Scan for the cell matching the given text and deliver its (X, Y) coordinate at center. 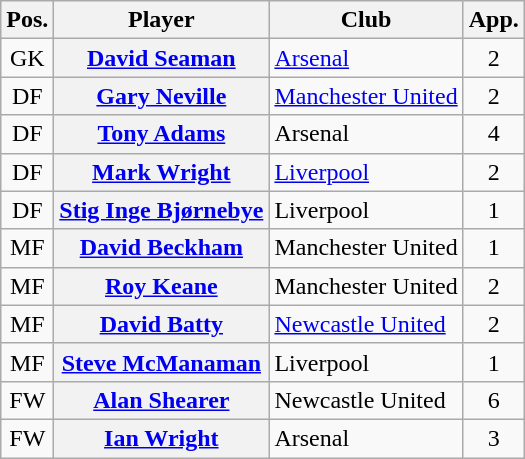
3 (494, 438)
6 (494, 400)
App. (494, 20)
4 (494, 134)
Gary Neville (162, 96)
Stig Inge Bjørnebye (162, 210)
David Seaman (162, 58)
Mark Wright (162, 172)
David Batty (162, 324)
GK (28, 58)
Club (366, 20)
Tony Adams (162, 134)
Steve McManaman (162, 362)
Roy Keane (162, 286)
David Beckham (162, 248)
Alan Shearer (162, 400)
Ian Wright (162, 438)
Player (162, 20)
Pos. (28, 20)
